Capture the cell that displays the provided text and extract its [x, y] central coordinate. 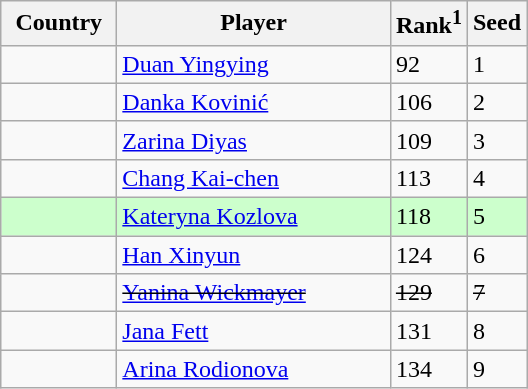
Han Xinyun [254, 255]
Duan Yingying [254, 64]
92 [428, 64]
7 [496, 293]
8 [496, 331]
Kateryna Kozlova [254, 217]
3 [496, 140]
Arina Rodionova [254, 369]
113 [428, 178]
129 [428, 293]
118 [428, 217]
4 [496, 178]
131 [428, 331]
6 [496, 255]
Country [59, 24]
Chang Kai-chen [254, 178]
Rank1 [428, 24]
2 [496, 102]
Player [254, 24]
9 [496, 369]
109 [428, 140]
106 [428, 102]
134 [428, 369]
Jana Fett [254, 331]
124 [428, 255]
1 [496, 64]
Seed [496, 24]
Yanina Wickmayer [254, 293]
5 [496, 217]
Zarina Diyas [254, 140]
Danka Kovinić [254, 102]
